Find where the given text appears and provide that cell's center as [X, Y] coordinate. 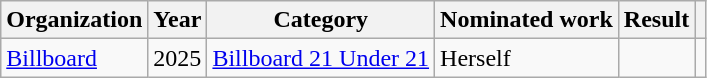
Billboard 21 Under 21 [321, 58]
Category [321, 20]
2025 [178, 58]
Herself [527, 58]
Billboard [74, 58]
Nominated work [527, 20]
Year [178, 20]
Result [656, 20]
Organization [74, 20]
